Extract the [x, y] coordinate from the center of the cell holding the provided text.  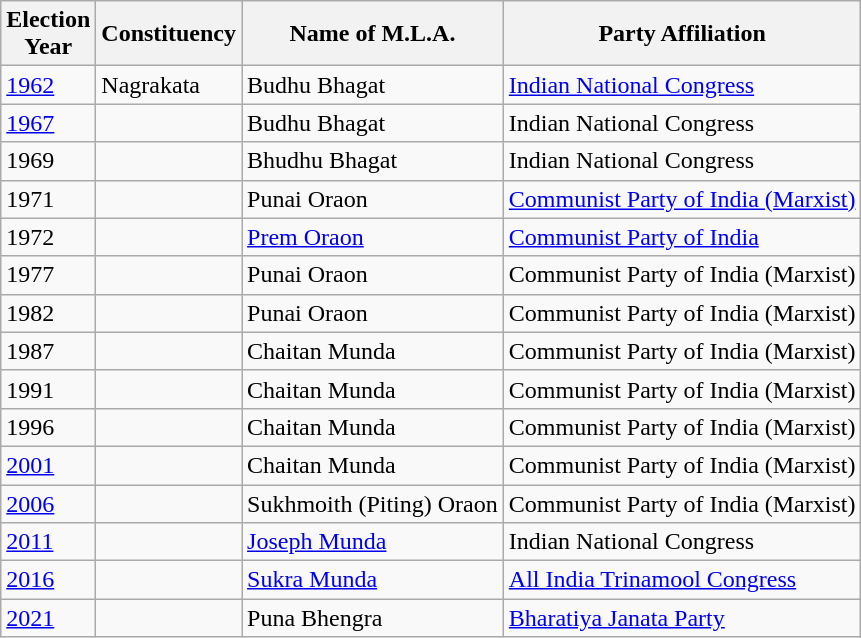
Bhudhu Bhagat [373, 161]
1982 [48, 313]
2011 [48, 542]
Election Year [48, 34]
1977 [48, 275]
1991 [48, 389]
Name of M.L.A. [373, 34]
1962 [48, 85]
Nagrakata [169, 85]
All India Trinamool Congress [682, 580]
Joseph Munda [373, 542]
Puna Bhengra [373, 618]
2021 [48, 618]
1969 [48, 161]
2006 [48, 503]
Sukra Munda [373, 580]
1967 [48, 123]
1996 [48, 427]
1987 [48, 351]
Bharatiya Janata Party [682, 618]
Sukhmoith (Piting) Oraon [373, 503]
Constituency [169, 34]
Party Affiliation [682, 34]
Prem Oraon [373, 237]
1972 [48, 237]
1971 [48, 199]
Communist Party of India [682, 237]
2016 [48, 580]
2001 [48, 465]
